Extract the [X, Y] coordinate from the center of the cell holding the provided text.  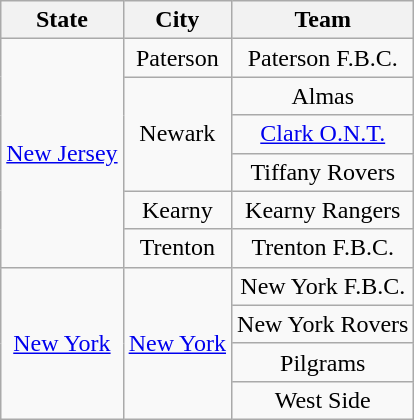
West Side [323, 400]
Kearny [177, 210]
Team [323, 20]
New York F.B.C. [323, 286]
Paterson [177, 58]
Almas [323, 96]
New York Rovers [323, 324]
Trenton F.B.C. [323, 248]
Newark [177, 134]
Kearny Rangers [323, 210]
Clark O.N.T. [323, 134]
State [62, 20]
City [177, 20]
Tiffany Rovers [323, 172]
Paterson F.B.C. [323, 58]
Pilgrams [323, 362]
New Jersey [62, 153]
Trenton [177, 248]
